Determine the (x, y) coordinate at the center of the cell enclosing the given text.  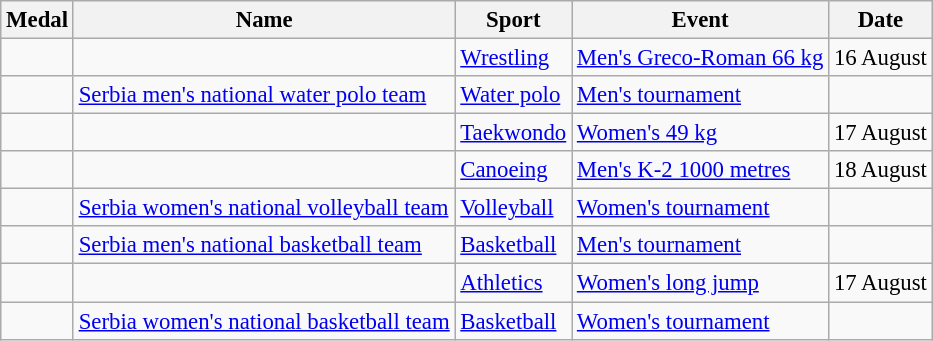
Men's Greco-Roman 66 kg (700, 58)
Athletics (514, 283)
Wrestling (514, 58)
Sport (514, 20)
Serbia women's national volleyball team (264, 208)
Men's K-2 1000 metres (700, 170)
Canoeing (514, 170)
Event (700, 20)
Taekwondo (514, 133)
Women's 49 kg (700, 133)
Volleyball (514, 208)
Water polo (514, 95)
Name (264, 20)
16 August (881, 58)
18 August (881, 170)
Women's long jump (700, 283)
Serbia men's national basketball team (264, 245)
Date (881, 20)
Serbia women's national basketball team (264, 321)
Medal (38, 20)
Serbia men's national water polo team (264, 95)
